Return (X, Y) of the center of cell containing provided text 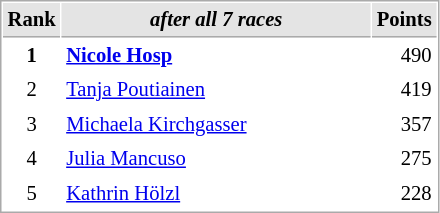
419 (404, 90)
4 (32, 158)
490 (404, 56)
after all 7 races (216, 20)
228 (404, 194)
2 (32, 90)
Julia Mancuso (216, 158)
Tanja Poutiainen (216, 90)
Michaela Kirchgasser (216, 124)
275 (404, 158)
Kathrin Hölzl (216, 194)
Rank (32, 20)
1 (32, 56)
357 (404, 124)
Points (404, 20)
3 (32, 124)
5 (32, 194)
Nicole Hosp (216, 56)
